Detect which cell encompasses the target text, then output its [X, Y] center coordinate. 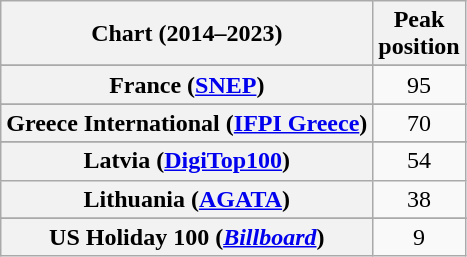
Greece International (IFPI Greece) [187, 123]
US Holiday 100 (Billboard) [187, 237]
Lithuania (AGATA) [187, 199]
France (SNEP) [187, 85]
9 [419, 237]
38 [419, 199]
Latvia (DigiTop100) [187, 161]
Chart (2014–2023) [187, 34]
95 [419, 85]
54 [419, 161]
Peakposition [419, 34]
70 [419, 123]
